Provide the (x, y) coordinate of the cell's center where the given text is located.  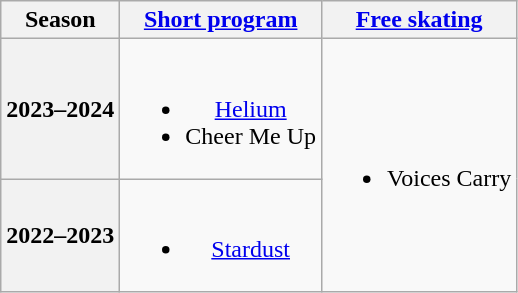
Helium Cheer Me Up (221, 109)
2023–2024 (60, 109)
Free skating (420, 20)
Short program (221, 20)
Voices Carry (420, 166)
Season (60, 20)
Stardust (221, 236)
2022–2023 (60, 236)
